Capture the cell that displays the provided text and extract its [X, Y] central coordinate. 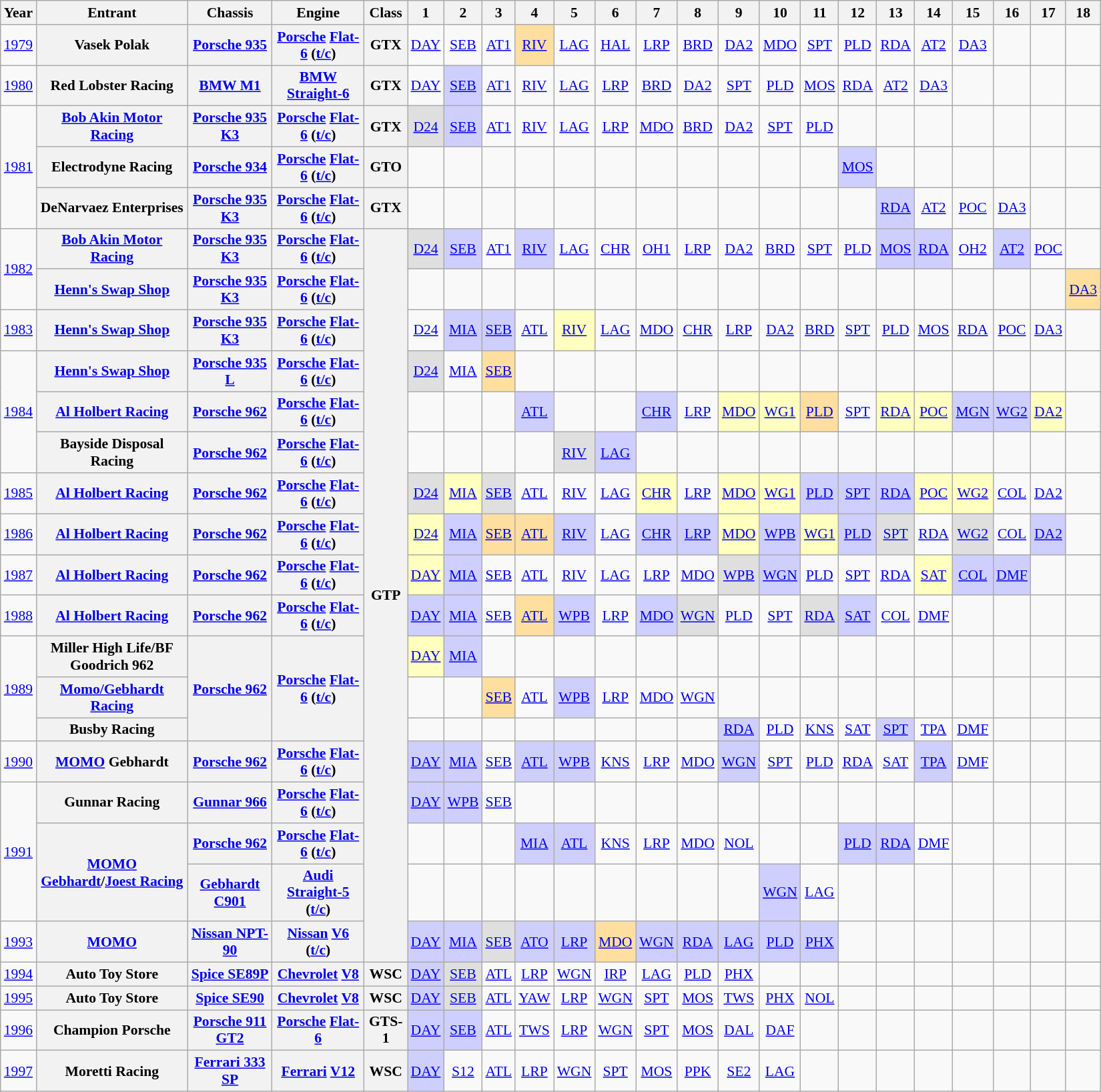
1988 [19, 616]
Nissan NPT-90 [230, 942]
10 [780, 13]
PPK [698, 1071]
1982 [19, 269]
17 [1048, 13]
Ferrari V12 [318, 1071]
15 [973, 13]
BMW M1 [230, 85]
MOMO Gebhardt/Joest Racing [112, 873]
Spice SE89P [230, 975]
MOMO Gebhardt [112, 762]
1996 [19, 1030]
Bayside Disposal Racing [112, 452]
14 [934, 13]
5 [575, 13]
DeNarvaez Enterprises [112, 208]
1991 [19, 853]
Momo/Gebhardt Racing [112, 698]
1993 [19, 942]
Ferrari 333 SP [230, 1071]
1995 [19, 998]
Gunnar 966 [230, 803]
GTO [386, 167]
S12 [463, 1071]
OH2 [973, 248]
1979 [19, 45]
BMW Straight-6 [318, 85]
Moretti Racing [112, 1071]
MOMO [112, 942]
1990 [19, 762]
9 [739, 13]
ATO [534, 942]
Champion Porsche [112, 1030]
Entrant [112, 13]
Year [19, 13]
Audi Straight-5 (t/c) [318, 893]
Porsche 935 [230, 45]
1994 [19, 975]
12 [858, 13]
Porsche 935 L [230, 371]
16 [1012, 13]
YAW [534, 998]
IRP [615, 975]
Vasek Polak [112, 45]
1987 [19, 575]
1989 [19, 689]
13 [895, 13]
Porsche 934 [230, 167]
8 [698, 13]
Nissan V6 (t/c) [318, 942]
1 [426, 13]
Red Lobster Racing [112, 85]
Miller High Life/BF Goodrich 962 [112, 656]
1985 [19, 494]
SE2 [739, 1071]
3 [498, 13]
7 [657, 13]
6 [615, 13]
1983 [19, 331]
1980 [19, 85]
1997 [19, 1071]
Porsche Flat-6 [318, 1030]
4 [534, 13]
DAF [780, 1030]
1981 [19, 167]
DAL [739, 1030]
Gebhardt C901 [230, 893]
Electrodyne Racing [112, 167]
Busby Racing [112, 730]
MGN [973, 412]
Chassis [230, 13]
Gunnar Racing [112, 803]
GTP [386, 595]
2 [463, 13]
Class [386, 13]
1986 [19, 534]
HAL [615, 45]
1984 [19, 412]
GTS-1 [386, 1030]
OH1 [657, 248]
Spice SE90 [230, 998]
18 [1083, 13]
11 [819, 13]
Porsche 911 GT2 [230, 1030]
Engine [318, 13]
